Locate the cell with the specified text and output its (X, Y) center coordinate. 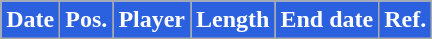
End date (327, 20)
Date (30, 20)
Pos. (86, 20)
Player (152, 20)
Length (233, 20)
Ref. (406, 20)
